Identify which cell holds the provided text, then report its (X, Y) central coordinate. 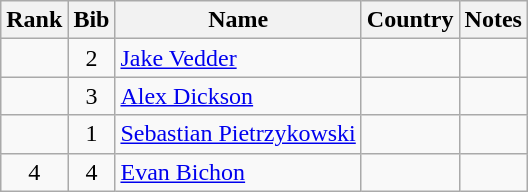
Rank (34, 20)
Jake Vedder (238, 58)
Alex Dickson (238, 96)
Evan Bichon (238, 172)
1 (92, 134)
3 (92, 96)
2 (92, 58)
Name (238, 20)
Bib (92, 20)
Sebastian Pietrzykowski (238, 134)
Notes (493, 20)
Country (410, 20)
